Detect which cell encompasses the target text, then output its [X, Y] center coordinate. 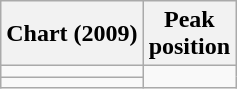
Chart (2009) [72, 34]
Peakposition [189, 34]
